Determine the [x, y] coordinate at the center of the cell enclosing the given text.  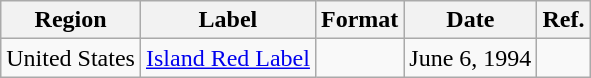
Label [228, 20]
Island Red Label [228, 58]
Ref. [564, 20]
United States [71, 58]
Region [71, 20]
June 6, 1994 [470, 58]
Format [359, 20]
Date [470, 20]
